Identify which cell holds the provided text, then report its (X, Y) central coordinate. 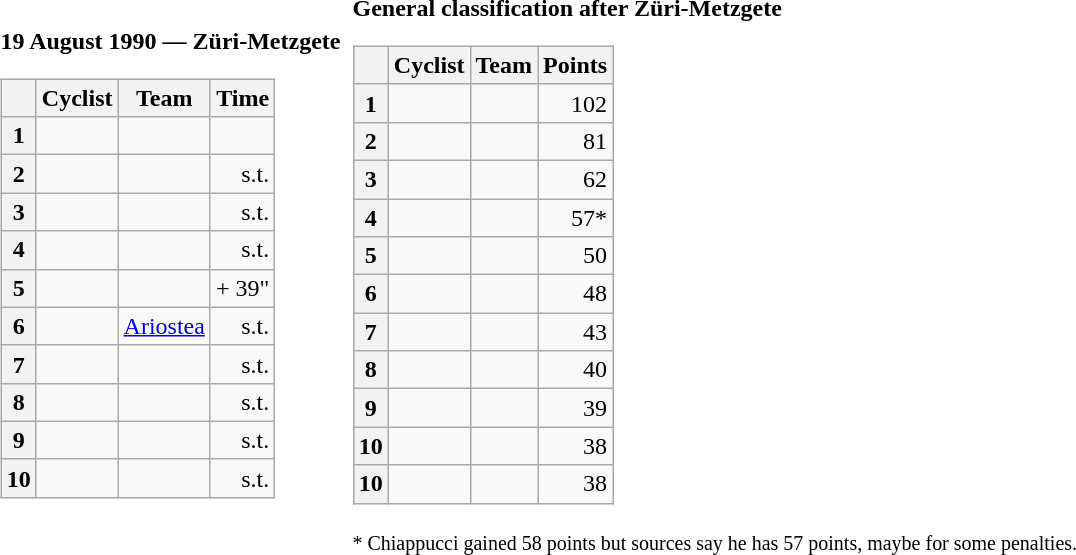
Points (576, 65)
43 (576, 332)
50 (576, 256)
62 (576, 179)
81 (576, 141)
39 (576, 408)
40 (576, 370)
57* (576, 217)
Ariostea (164, 326)
48 (576, 294)
Time (242, 98)
102 (576, 103)
+ 39" (242, 288)
